From the cell containing the given text, extract its center point as [X, Y] coordinate. 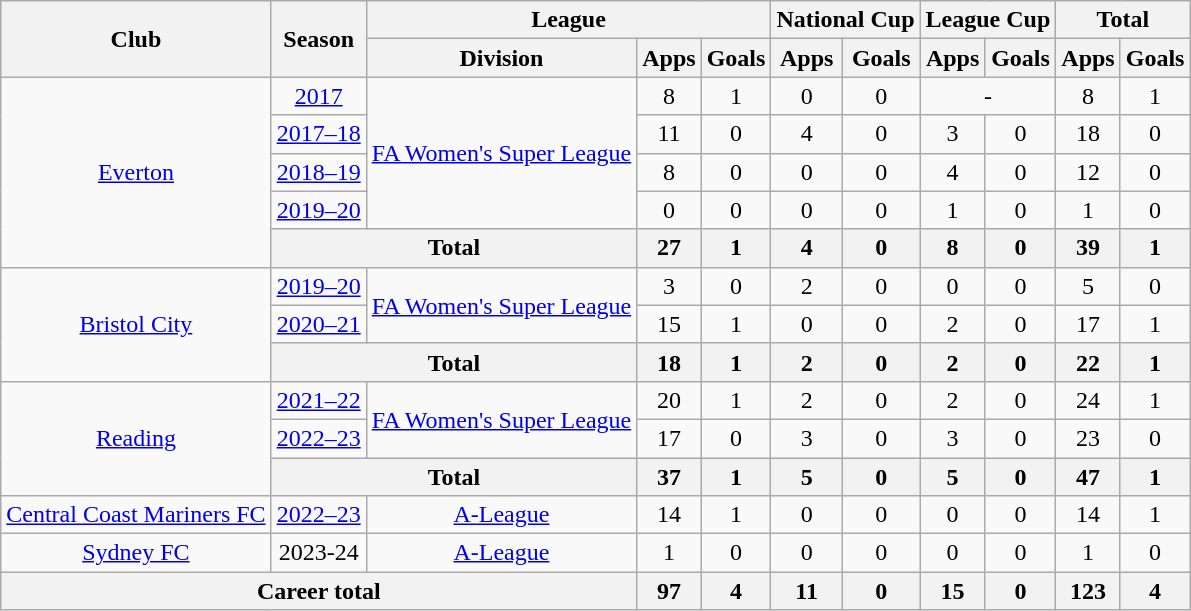
2021–22 [318, 400]
23 [1088, 438]
2020–21 [318, 324]
League [568, 20]
Season [318, 39]
League Cup [988, 20]
27 [669, 248]
2023-24 [318, 553]
22 [1088, 362]
2017 [318, 96]
24 [1088, 400]
20 [669, 400]
Division [502, 58]
Reading [136, 438]
39 [1088, 248]
97 [669, 591]
12 [1088, 172]
2018–19 [318, 172]
2017–18 [318, 134]
Sydney FC [136, 553]
123 [1088, 591]
Club [136, 39]
- [988, 96]
Bristol City [136, 324]
Central Coast Mariners FC [136, 515]
47 [1088, 477]
37 [669, 477]
National Cup [846, 20]
Career total [319, 591]
Everton [136, 172]
